Search for the cell housing the specified text and yield its (X, Y) center coordinate. 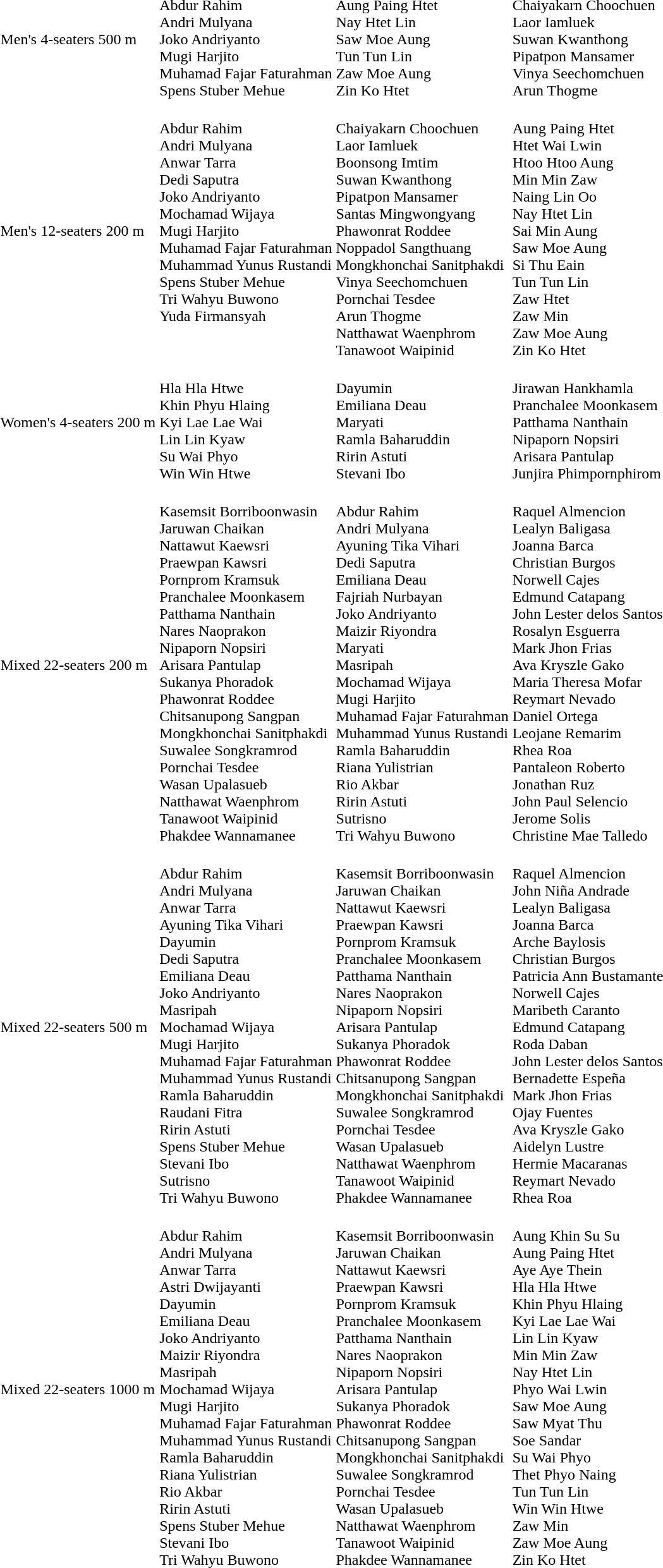
DayuminEmiliana DeauMaryatiRamla BaharuddinRirin AstutiStevani Ibo (422, 422)
Hla Hla HtweKhin Phyu HlaingKyi Lae Lae WaiLin Lin KyawSu Wai PhyoWin Win Htwe (246, 422)
